Search for the cell housing the specified text and yield its [X, Y] center coordinate. 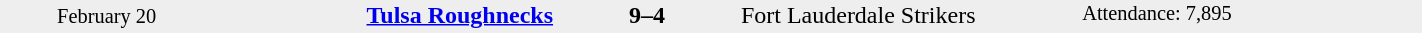
February 20 [106, 16]
Tulsa Roughnecks [384, 15]
9–4 [648, 15]
Fort Lauderdale Strikers [910, 15]
Attendance: 7,895 [1252, 16]
